From the cell containing the given text, extract its center point as [x, y] coordinate. 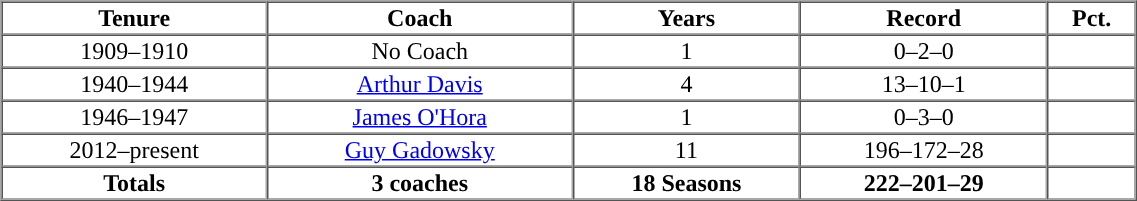
11 [687, 150]
1909–1910 [134, 50]
Guy Gadowsky [420, 150]
James O'Hora [420, 116]
Pct. [1092, 18]
No Coach [420, 50]
222–201–29 [924, 182]
4 [687, 84]
0–3–0 [924, 116]
3 coaches [420, 182]
0–2–0 [924, 50]
196–172–28 [924, 150]
13–10–1 [924, 84]
Totals [134, 182]
1946–1947 [134, 116]
1940–1944 [134, 84]
Coach [420, 18]
Tenure [134, 18]
Record [924, 18]
2012–present [134, 150]
Arthur Davis [420, 84]
18 Seasons [687, 182]
Years [687, 18]
